From the cell containing the given text, extract its center point as (x, y) coordinate. 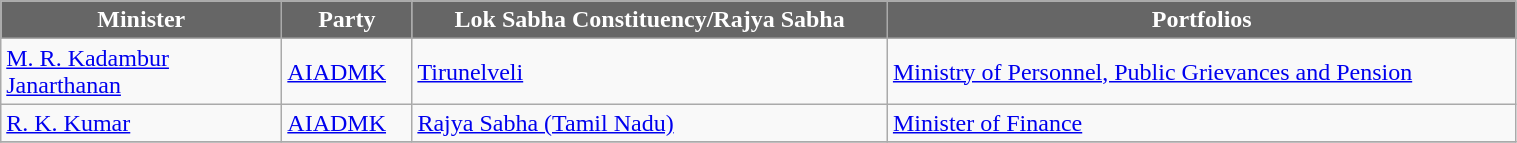
Ministry of Personnel, Public Grievances and Pension (1202, 72)
Minister (142, 20)
Lok Sabha Constituency/Rajya Sabha (650, 20)
Tirunelveli (650, 72)
Rajya Sabha (Tamil Nadu) (650, 123)
Minister of Finance (1202, 123)
Portfolios (1202, 20)
R. K. Kumar (142, 123)
M. R. Kadambur Janarthanan (142, 72)
Party (347, 20)
